Determine the [x, y] coordinate at the center of the cell enclosing the given text.  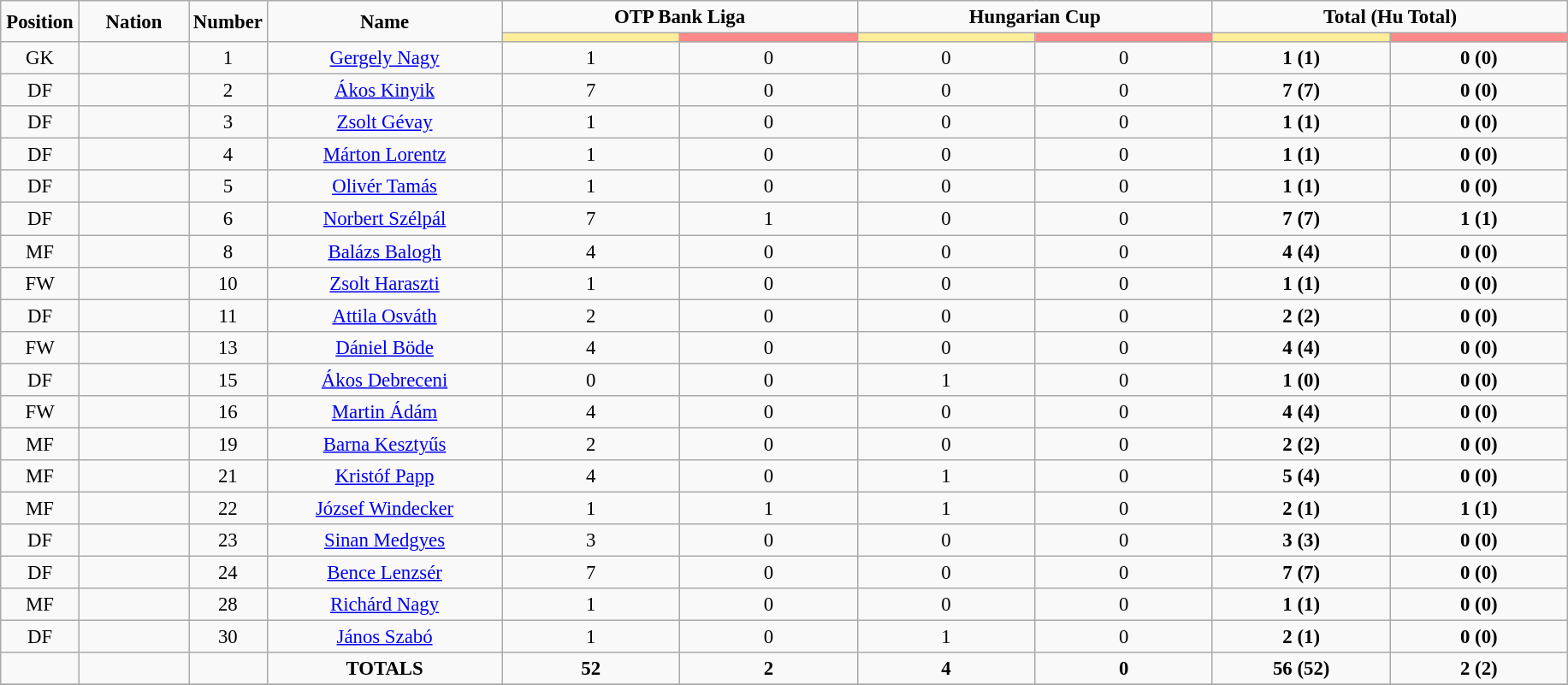
OTP Bank Liga [679, 17]
Gergely Nagy [385, 58]
Balázs Balogh [385, 251]
28 [228, 605]
13 [228, 347]
Zsolt Gévay [385, 122]
Hungarian Cup [1035, 17]
Dániel Böde [385, 347]
Number [228, 21]
3 (3) [1301, 540]
5 (4) [1301, 476]
Zsolt Haraszti [385, 283]
Nation [133, 21]
21 [228, 476]
Kristóf Papp [385, 476]
József Windecker [385, 508]
Ákos Debreceni [385, 380]
6 [228, 219]
Sinan Medgyes [385, 540]
30 [228, 637]
Olivér Tamás [385, 187]
23 [228, 540]
8 [228, 251]
15 [228, 380]
János Szabó [385, 637]
Total (Hu Total) [1389, 17]
22 [228, 508]
Norbert Szélpál [385, 219]
GK [40, 58]
Richárd Nagy [385, 605]
24 [228, 573]
19 [228, 444]
Ákos Kinyik [385, 91]
5 [228, 187]
11 [228, 316]
Position [40, 21]
1 (0) [1301, 380]
Attila Osváth [385, 316]
Márton Lorentz [385, 155]
Barna Kesztyűs [385, 444]
Name [385, 21]
52 [591, 669]
Bence Lenzsér [385, 573]
TOTALS [385, 669]
56 (52) [1301, 669]
Martin Ádám [385, 412]
16 [228, 412]
10 [228, 283]
